Capture the cell that displays the provided text and extract its (x, y) central coordinate. 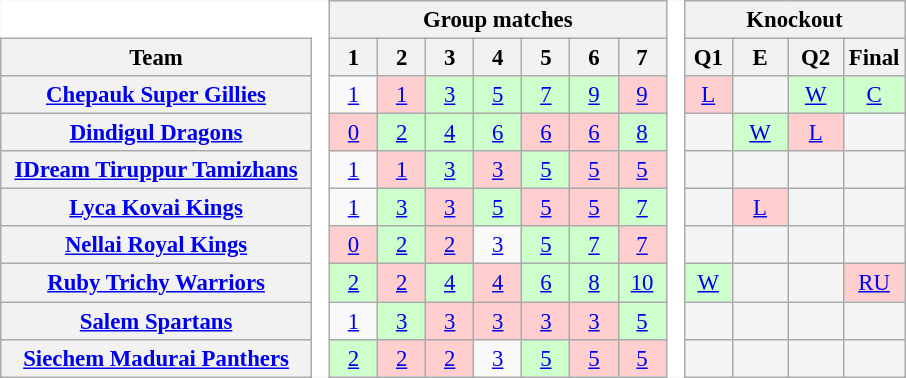
E (760, 58)
Lyca Kovai Kings (156, 208)
C (874, 95)
Salem Spartans (156, 321)
Group matches (498, 20)
10 (642, 283)
Chepauk Super Gillies (156, 95)
Dindigul Dragons (156, 133)
Knockout (794, 20)
Siechem Madurai Panthers (156, 358)
Q1 (708, 58)
RU (874, 283)
IDream Tiruppur Tamizhans (156, 170)
Final (874, 58)
Nellai Royal Kings (156, 245)
Ruby Trichy Warriors (156, 283)
Team (156, 58)
Q2 (816, 58)
